Find where the given text appears and provide that cell's center as (x, y) coordinate. 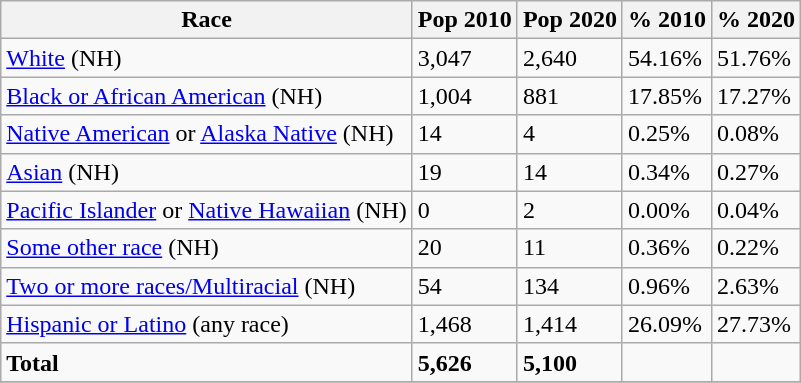
Some other race (NH) (207, 248)
Pacific Islander or Native Hawaiian (NH) (207, 210)
51.76% (756, 58)
17.27% (756, 96)
0.04% (756, 210)
19 (464, 172)
Pop 2010 (464, 20)
1,414 (570, 324)
0.22% (756, 248)
5,100 (570, 362)
134 (570, 286)
3,047 (464, 58)
0.00% (666, 210)
0.96% (666, 286)
2 (570, 210)
0.36% (666, 248)
11 (570, 248)
54 (464, 286)
54.16% (666, 58)
0.27% (756, 172)
4 (570, 134)
Asian (NH) (207, 172)
White (NH) (207, 58)
17.85% (666, 96)
0.34% (666, 172)
20 (464, 248)
1,004 (464, 96)
Pop 2020 (570, 20)
Total (207, 362)
0.25% (666, 134)
% 2020 (756, 20)
Native American or Alaska Native (NH) (207, 134)
Hispanic or Latino (any race) (207, 324)
Two or more races/Multiracial (NH) (207, 286)
881 (570, 96)
26.09% (666, 324)
5,626 (464, 362)
27.73% (756, 324)
1,468 (464, 324)
2.63% (756, 286)
0.08% (756, 134)
Race (207, 20)
0 (464, 210)
Black or African American (NH) (207, 96)
2,640 (570, 58)
% 2010 (666, 20)
